Determine the [X, Y] coordinate at the center of the cell enclosing the given text.  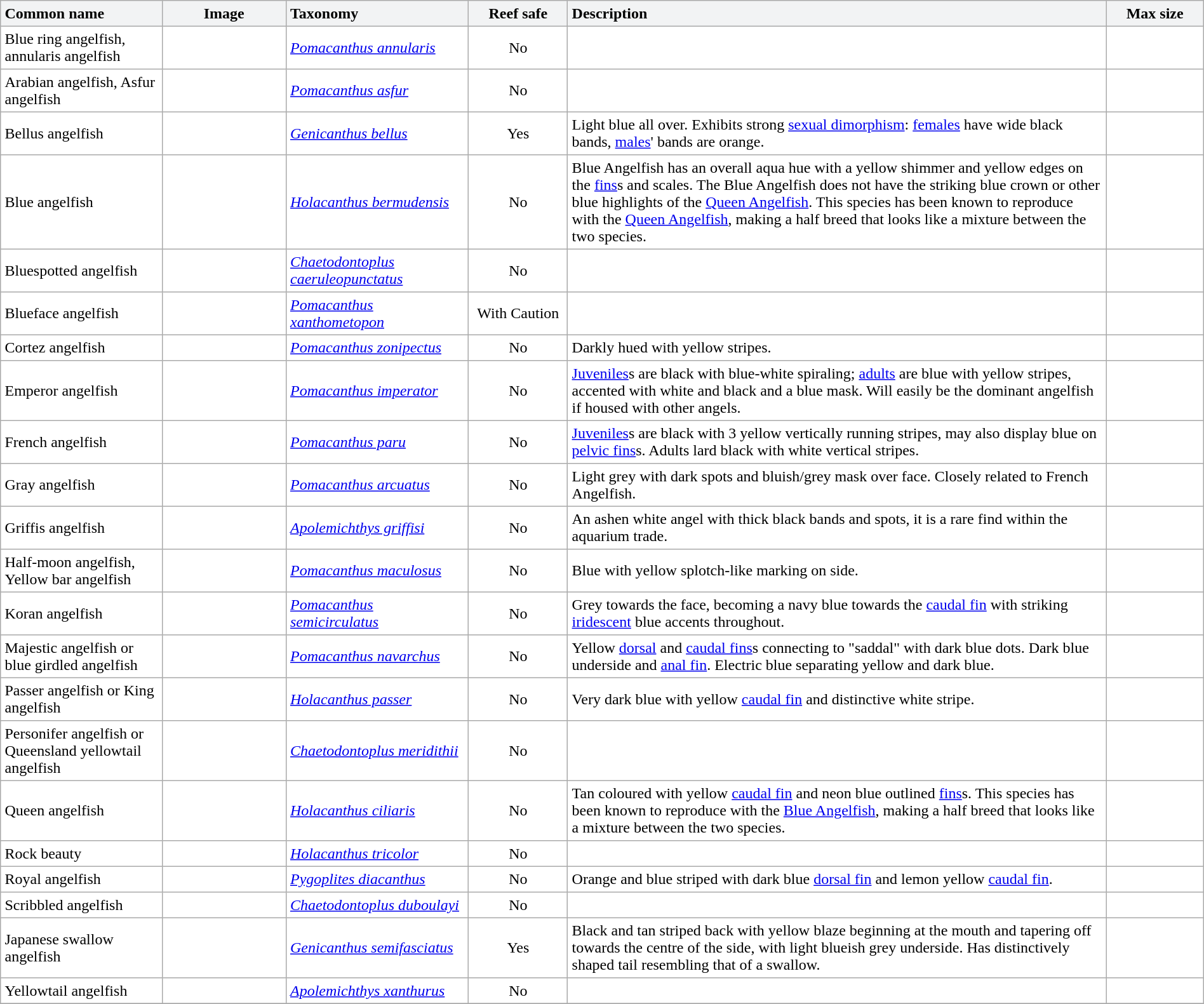
Arabian angelfish, Asfur angelfish [81, 91]
Apolemichthys xanthurus [377, 991]
Grey towards the face, becoming a navy blue towards the caudal fin with striking iridescent blue accents throughout. [837, 613]
Blueface angelfish [81, 314]
Pomacanthus imperator [377, 391]
French angelfish [81, 442]
Rock beauty [81, 853]
An ashen white angel with thick black bands and spots, it is a rare find within the aquarium trade. [837, 528]
Half-moon angelfish, Yellow bar angelfish [81, 571]
Holacanthus tricolor [377, 853]
Holacanthus ciliaris [377, 810]
Common name [81, 13]
With Caution [518, 314]
Pomacanthus annularis [377, 48]
Very dark blue with yellow caudal fin and distinctive white stripe. [837, 699]
Emperor angelfish [81, 391]
Description [837, 13]
Majestic angelfish or blue girdled angelfish [81, 657]
Orange and blue striped with dark blue dorsal fin and lemon yellow caudal fin. [837, 879]
Blue ring angelfish, annularis angelfish [81, 48]
Griffis angelfish [81, 528]
Pomacanthus maculosus [377, 571]
Japanese swallow angelfish [81, 947]
Holacanthus bermudensis [377, 202]
Pygoplites diacanthus [377, 879]
Darkly hued with yellow stripes. [837, 347]
Holacanthus passer [377, 699]
Passer angelfish or King angelfish [81, 699]
Pomacanthus arcuatus [377, 485]
Max size [1154, 13]
Pomacanthus asfur [377, 91]
Image [224, 13]
Taxonomy [377, 13]
Queen angelfish [81, 810]
Apolemichthys griffisi [377, 528]
Light grey with dark spots and bluish/grey mask over face. Closely related to French Angelfish. [837, 485]
Personifer angelfish or Queensland yellowtail angelfish [81, 751]
Chaetodontoplus duboulayi [377, 905]
Royal angelfish [81, 879]
Scribbled angelfish [81, 905]
Chaetodontoplus meridithii [377, 751]
Gray angelfish [81, 485]
Genicanthus bellus [377, 133]
Cortez angelfish [81, 347]
Light blue all over. Exhibits strong sexual dimorphism: females have wide black bands, males' bands are orange. [837, 133]
Blue with yellow splotch-like marking on side. [837, 571]
Pomacanthus zonipectus [377, 347]
Bellus angelfish [81, 133]
Pomacanthus semicirculatus [377, 613]
Yellowtail angelfish [81, 991]
Pomacanthus paru [377, 442]
Bluespotted angelfish [81, 271]
Pomacanthus xanthometopon [377, 314]
Chaetodontoplus caeruleopunctatus [377, 271]
Koran angelfish [81, 613]
Blue angelfish [81, 202]
Pomacanthus navarchus [377, 657]
Juveniless are black with 3 yellow vertically running stripes, may also display blue on pelvic finss. Adults lard black with white vertical stripes. [837, 442]
Reef safe [518, 13]
Genicanthus semifasciatus [377, 947]
